Search for the cell housing the specified text and yield its (X, Y) center coordinate. 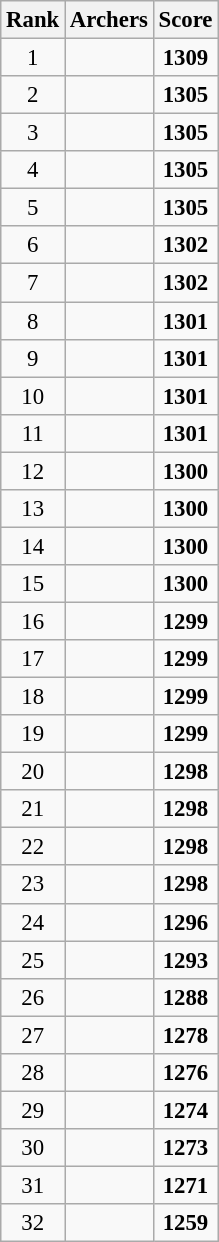
20 (33, 772)
8 (33, 321)
30 (33, 1148)
4 (33, 170)
1271 (186, 1185)
3 (33, 133)
26 (33, 997)
1288 (186, 997)
16 (33, 621)
Archers (110, 20)
24 (33, 922)
11 (33, 433)
1296 (186, 922)
22 (33, 847)
Score (186, 20)
5 (33, 208)
25 (33, 960)
21 (33, 809)
1273 (186, 1148)
23 (33, 885)
31 (33, 1185)
1309 (186, 58)
32 (33, 1223)
17 (33, 659)
28 (33, 1073)
15 (33, 584)
18 (33, 697)
14 (33, 546)
1274 (186, 1110)
1 (33, 58)
12 (33, 471)
2 (33, 95)
27 (33, 1035)
6 (33, 245)
1276 (186, 1073)
19 (33, 734)
13 (33, 509)
1293 (186, 960)
29 (33, 1110)
10 (33, 396)
Rank (33, 20)
9 (33, 358)
1278 (186, 1035)
7 (33, 283)
1259 (186, 1223)
